Locate the cell with the specified text and output its [X, Y] center coordinate. 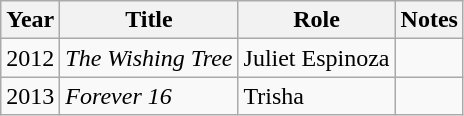
Year [30, 20]
Trisha [316, 96]
2013 [30, 96]
Forever 16 [149, 96]
Role [316, 20]
2012 [30, 58]
Notes [429, 20]
Title [149, 20]
Juliet Espinoza [316, 58]
The Wishing Tree [149, 58]
